Provide the (X, Y) coordinate of the cell's center where the given text is located.  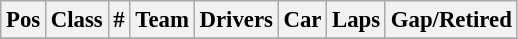
Drivers (236, 20)
Pos (24, 20)
Team (162, 20)
Laps (356, 20)
Gap/Retired (451, 20)
# (119, 20)
Car (302, 20)
Class (78, 20)
